Scan for the cell matching the given text and deliver its (x, y) coordinate at center. 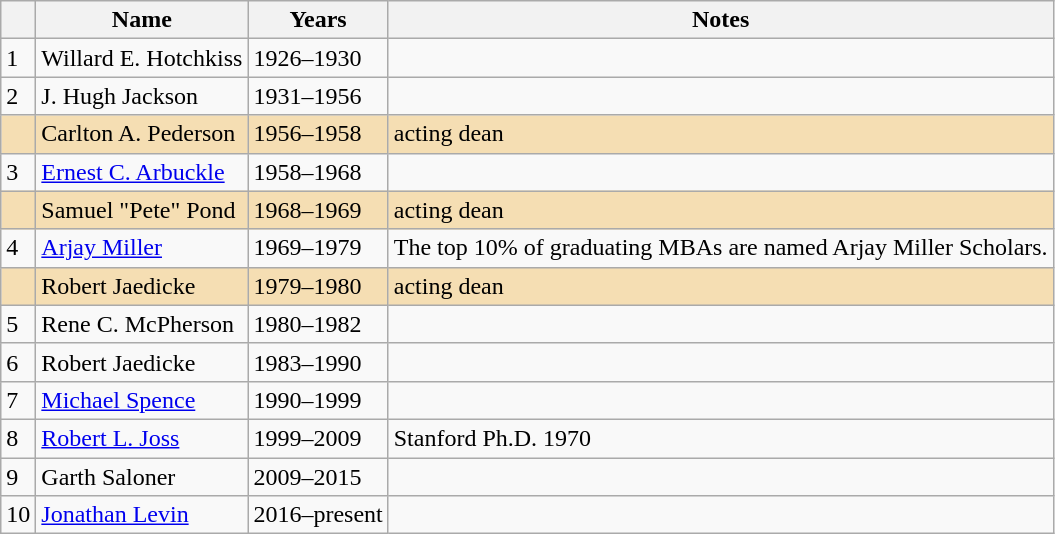
1990–1999 (318, 400)
Willard E. Hotchkiss (142, 58)
Michael Spence (142, 400)
Years (318, 20)
4 (18, 248)
1980–1982 (318, 324)
Rene C. McPherson (142, 324)
2 (18, 96)
Stanford Ph.D. 1970 (720, 438)
Name (142, 20)
Jonathan Levin (142, 515)
1979–1980 (318, 286)
1983–1990 (318, 362)
Samuel "Pete" Pond (142, 210)
5 (18, 324)
8 (18, 438)
Ernest C. Arbuckle (142, 172)
Notes (720, 20)
10 (18, 515)
Garth Saloner (142, 477)
2016–present (318, 515)
1968–1969 (318, 210)
3 (18, 172)
2009–2015 (318, 477)
6 (18, 362)
1931–1956 (318, 96)
Arjay Miller (142, 248)
1958–1968 (318, 172)
The top 10% of graduating MBAs are named Arjay Miller Scholars. (720, 248)
Carlton A. Pederson (142, 134)
1926–1930 (318, 58)
1956–1958 (318, 134)
J. Hugh Jackson (142, 96)
1999–2009 (318, 438)
Robert L. Joss (142, 438)
1 (18, 58)
9 (18, 477)
7 (18, 400)
1969–1979 (318, 248)
